Return the (X, Y) coordinate for the center point of the cell that contains the specified text.  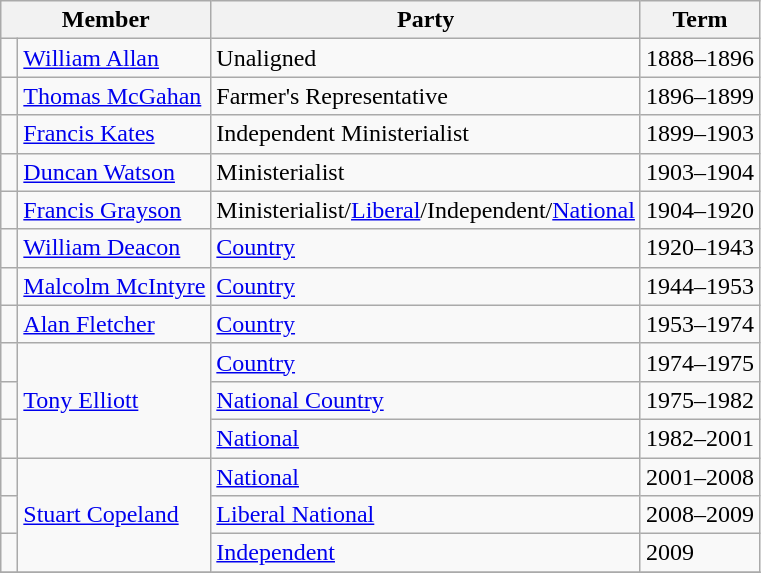
2008–2009 (700, 515)
Liberal National (426, 515)
William Deacon (114, 248)
William Allan (114, 58)
Unaligned (426, 58)
1974–1975 (700, 362)
Term (700, 20)
Party (426, 20)
1982–2001 (700, 438)
Duncan Watson (114, 172)
Alan Fletcher (114, 324)
Francis Kates (114, 134)
1975–1982 (700, 400)
1903–1904 (700, 172)
Independent (426, 553)
Ministerialist (426, 172)
Member (106, 20)
Independent Ministerialist (426, 134)
1953–1974 (700, 324)
1944–1953 (700, 286)
Tony Elliott (114, 400)
1888–1896 (700, 58)
Farmer's Representative (426, 96)
Thomas McGahan (114, 96)
1904–1920 (700, 210)
Francis Grayson (114, 210)
Malcolm McIntyre (114, 286)
Ministerialist/Liberal/Independent/National (426, 210)
National Country (426, 400)
2009 (700, 553)
1899–1903 (700, 134)
Stuart Copeland (114, 515)
1920–1943 (700, 248)
1896–1899 (700, 96)
2001–2008 (700, 477)
